Pinpoint the cell where the given text exists, returning its (X, Y) midpoint coordinate. 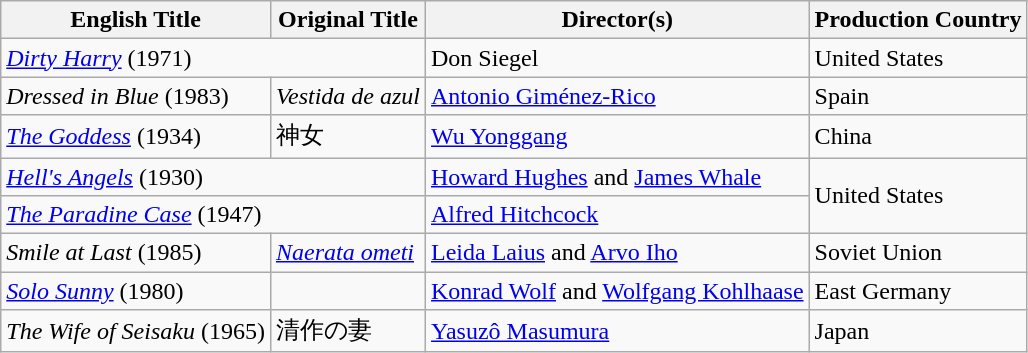
Dressed in Blue (1983) (136, 96)
Konrad Wolf and Wolfgang Kohlhaase (618, 291)
Production Country (918, 20)
English Title (136, 20)
Soviet Union (918, 253)
神女 (348, 136)
Naerata ometi (348, 253)
Vestida de azul (348, 96)
The Paradine Case (1947) (214, 215)
Alfred Hitchcock (618, 215)
The Wife of Seisaku (1965) (136, 332)
Smile at Last (1985) (136, 253)
China (918, 136)
The Goddess (1934) (136, 136)
Wu Yonggang (618, 136)
Hell's Angels (1930) (214, 177)
Japan (918, 332)
Director(s) (618, 20)
Leida Laius and Arvo Iho (618, 253)
East Germany (918, 291)
Antonio Giménez-Rico (618, 96)
Don Siegel (618, 58)
清作の妻 (348, 332)
Yasuzô Masumura (618, 332)
Dirty Harry (1971) (214, 58)
Original Title (348, 20)
Solo Sunny (1980) (136, 291)
Spain (918, 96)
Howard Hughes and James Whale (618, 177)
